For the text-containing cell, return its midpoint in (X, Y) coordinate format. 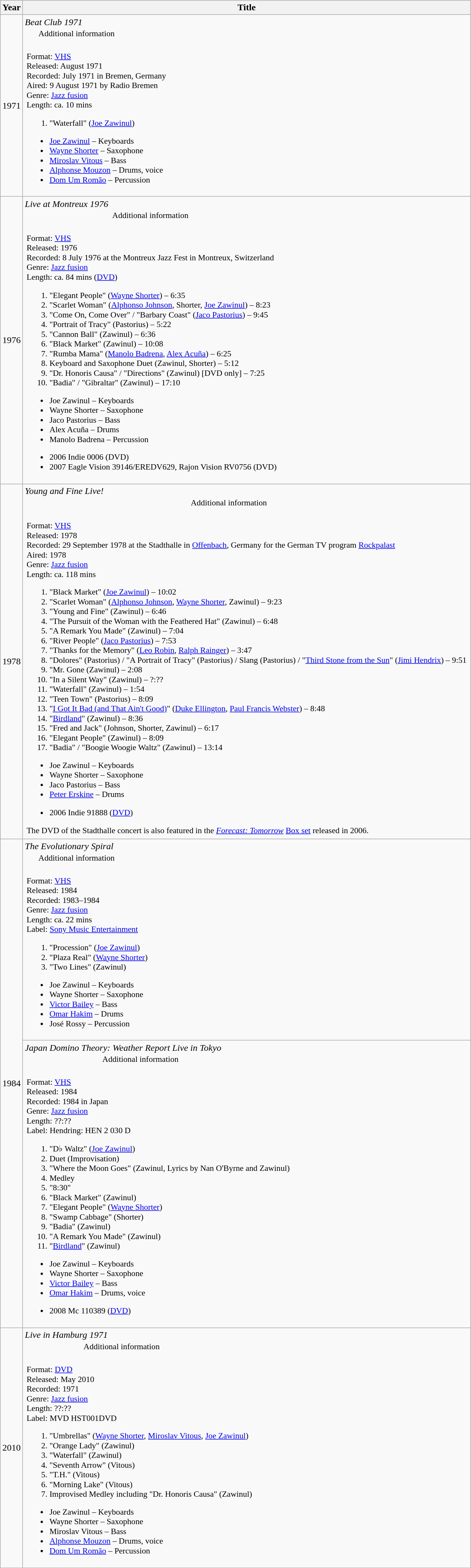
1971 (11, 106)
Year (11, 8)
Title (246, 8)
2010 (11, 1448)
1976 (11, 340)
1984 (11, 1084)
1978 (11, 662)
